For the text-containing cell, return its midpoint in [x, y] coordinate format. 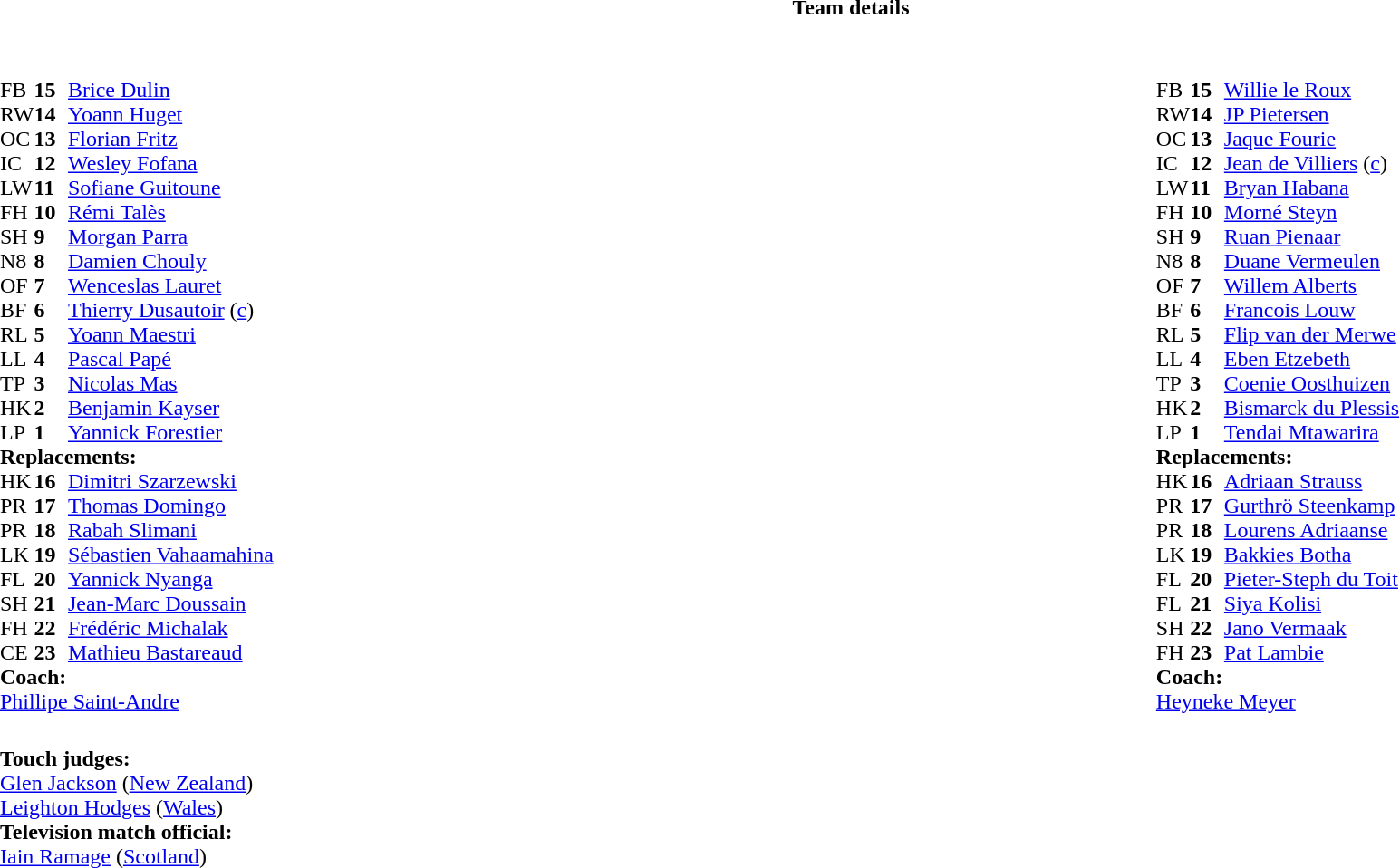
Rémi Talès [170, 212]
Florian Fritz [170, 140]
Sofiane Guitoune [170, 188]
Bakkies Botha [1312, 555]
Wesley Fofana [170, 163]
Willem Alberts [1312, 286]
Thomas Domingo [170, 506]
Duane Vermeulen [1312, 261]
Rabah Slimani [170, 531]
Brice Dulin [170, 91]
Yoann Huget [170, 114]
Adriaan Strauss [1312, 482]
CE [17, 652]
Gurthrö Steenkamp [1312, 506]
Jean-Marc Doussain [170, 603]
Coenie Oosthuizen [1312, 384]
Yannick Forestier [170, 433]
Sébastien Vahaamahina [170, 555]
Morné Steyn [1312, 212]
Siya Kolisi [1312, 603]
Yannick Nyanga [170, 580]
Tendai Mtawarira [1312, 433]
Jean de Villiers (c) [1312, 163]
Heyneke Meyer [1278, 701]
Francois Louw [1312, 310]
Pieter-Steph du Toit [1312, 580]
Bryan Habana [1312, 188]
Bismarck du Plessis [1312, 408]
Pat Lambie [1312, 652]
Dimitri Szarzewski [170, 482]
Lourens Adriaanse [1312, 531]
Yoann Maestri [170, 335]
Benjamin Kayser [170, 408]
Pascal Papé [170, 359]
Nicolas Mas [170, 384]
Flip van der Merwe [1312, 335]
Mathieu Bastareaud [170, 652]
Thierry Dusautoir (c) [170, 310]
Damien Chouly [170, 261]
Jaque Fourie [1312, 140]
Wenceslas Lauret [170, 286]
Eben Etzebeth [1312, 359]
Willie le Roux [1312, 91]
Frédéric Michalak [170, 629]
JP Pietersen [1312, 114]
Ruan Pienaar [1312, 237]
Jano Vermaak [1312, 629]
Phillipe Saint-Andre [137, 701]
Morgan Parra [170, 237]
